Find where the given text appears and provide that cell's center as (X, Y) coordinate. 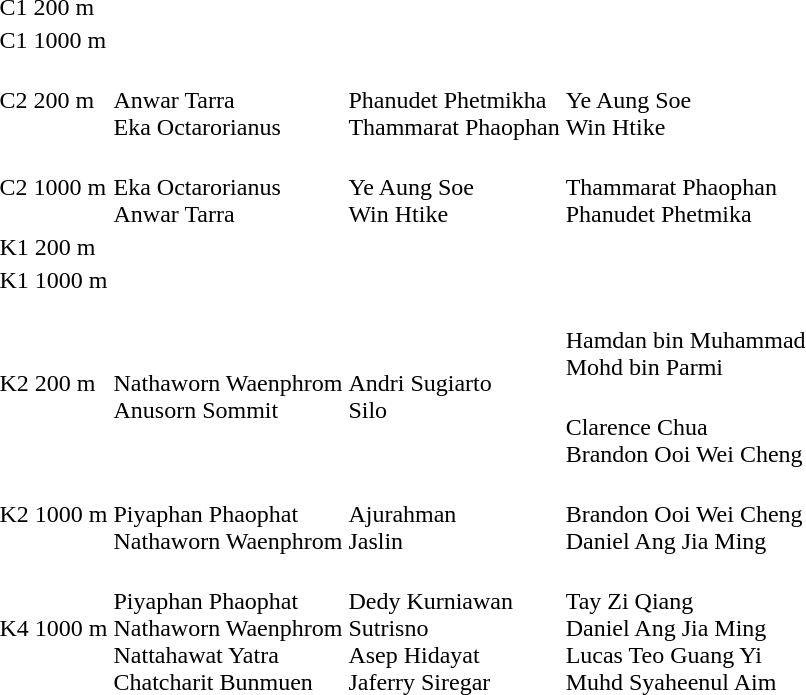
Andri SugiartoSilo (454, 384)
Piyaphan Phaophat Nathaworn Waenphrom (228, 514)
Ye Aung Soe Win Htike (454, 187)
Nathaworn WaenphromAnusorn Sommit (228, 384)
Anwar TarraEka Octarorianus (228, 100)
Ajurahman Jaslin (454, 514)
Phanudet PhetmikhaThammarat Phaophan (454, 100)
Eka Octarorianus Anwar Tarra (228, 187)
